Scan for the cell matching the given text and deliver its (X, Y) coordinate at center. 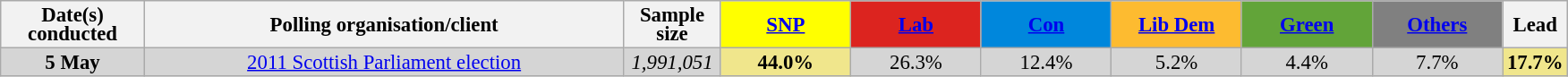
Date(s)conducted (73, 25)
Polling organisation/client (384, 25)
Con (1046, 25)
Lib Dem (1177, 25)
Green (1307, 25)
Lead (1536, 25)
26.3% (916, 63)
Lab (916, 25)
7.7% (1437, 63)
12.4% (1046, 63)
44.0% (786, 63)
4.4% (1307, 63)
SNP (786, 25)
5.2% (1177, 63)
5 May (73, 63)
17.7% (1536, 63)
Others (1437, 25)
2011 Scottish Parliament election (384, 63)
1,991,051 (672, 63)
Sample size (672, 25)
